Extract the [x, y] coordinate from the center of the cell holding the provided text.  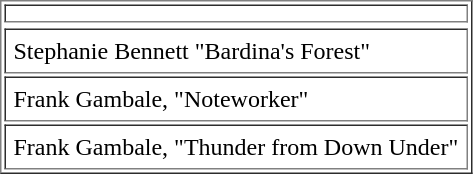
Frank Gambale, "Thunder from Down Under" [236, 146]
Frank Gambale, "Noteworker" [236, 98]
Stephanie Bennett "Bardina's Forest" [236, 50]
